Output the [x, y] coordinate of the center of the cell containing the given text.  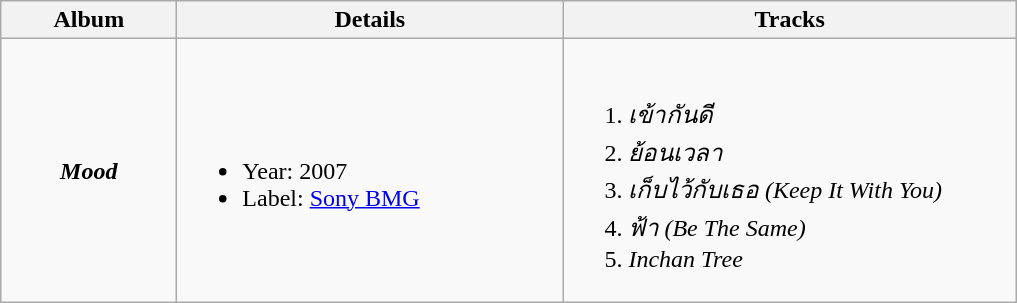
Album [89, 20]
Details [370, 20]
Year: 2007Label: Sony BMG [370, 170]
เข้ากันดีย้อนเวลาเก็บไว้กับเธอ (Keep It With You)ฟ้า (Be The Same)Inchan Tree [790, 170]
Mood [89, 170]
Tracks [790, 20]
